Scan for the cell matching the given text and deliver its (X, Y) coordinate at center. 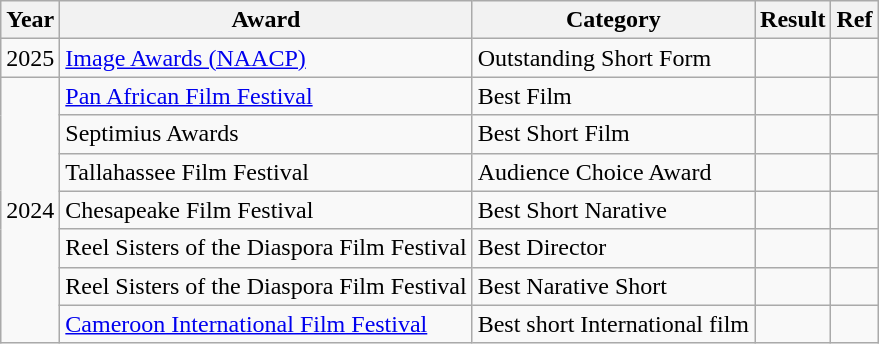
Audience Choice Award (613, 172)
Best short International film (613, 324)
Award (266, 20)
Best Short Film (613, 134)
Septimius Awards (266, 134)
Category (613, 20)
Best Director (613, 248)
Image Awards (NAACP) (266, 58)
Best Narative Short (613, 286)
Pan African Film Festival (266, 96)
Outstanding Short Form (613, 58)
Cameroon International Film Festival (266, 324)
Ref (854, 20)
Best Short Narative (613, 210)
Best Film (613, 96)
2024 (30, 210)
2025 (30, 58)
Tallahassee Film Festival (266, 172)
Chesapeake Film Festival (266, 210)
Result (793, 20)
Year (30, 20)
